For the text-containing cell, return its midpoint in [x, y] coordinate format. 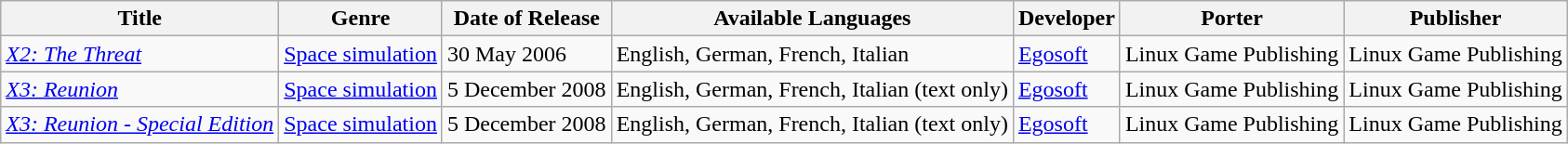
English, German, French, Italian [812, 54]
30 May 2006 [526, 54]
X3: Reunion [140, 89]
Available Languages [812, 19]
Date of Release [526, 19]
Porter [1231, 19]
Title [140, 19]
X3: Reunion - Special Edition [140, 124]
X2: The Threat [140, 54]
Developer [1066, 19]
Publisher [1455, 19]
Genre [361, 19]
